For the text-containing cell, return its midpoint in (x, y) coordinate format. 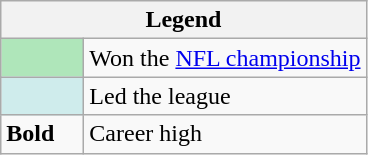
Legend (184, 20)
Career high (225, 134)
Won the NFL championship (225, 58)
Bold (42, 134)
Led the league (225, 96)
